Find where the given text appears and provide that cell's center as [X, Y] coordinate. 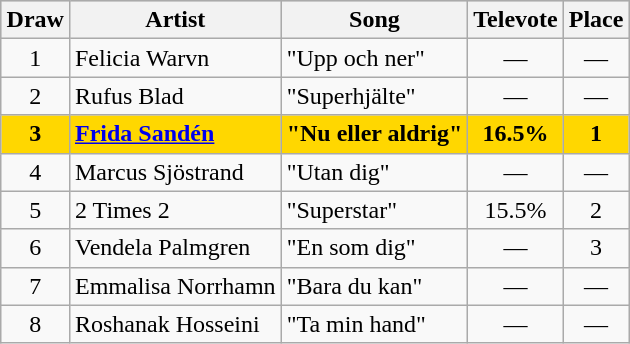
7 [35, 286]
"Upp och ner" [374, 58]
Roshanak Hosseini [175, 324]
Draw [35, 20]
"Ta min hand" [374, 324]
Vendela Palmgren [175, 248]
"Superstar" [374, 210]
Frida Sandén [175, 134]
"Utan dig" [374, 172]
Place [596, 20]
Emmalisa Norrhamn [175, 286]
Marcus Sjöstrand [175, 172]
16.5% [516, 134]
Artist [175, 20]
Song [374, 20]
4 [35, 172]
15.5% [516, 210]
"Bara du kan" [374, 286]
8 [35, 324]
5 [35, 210]
6 [35, 248]
2 Times 2 [175, 210]
"Nu eller aldrig" [374, 134]
Felicia Warvn [175, 58]
Rufus Blad [175, 96]
"En som dig" [374, 248]
Televote [516, 20]
"Superhjälte" [374, 96]
